Determine the [X, Y] coordinate at the center of the cell enclosing the given text.  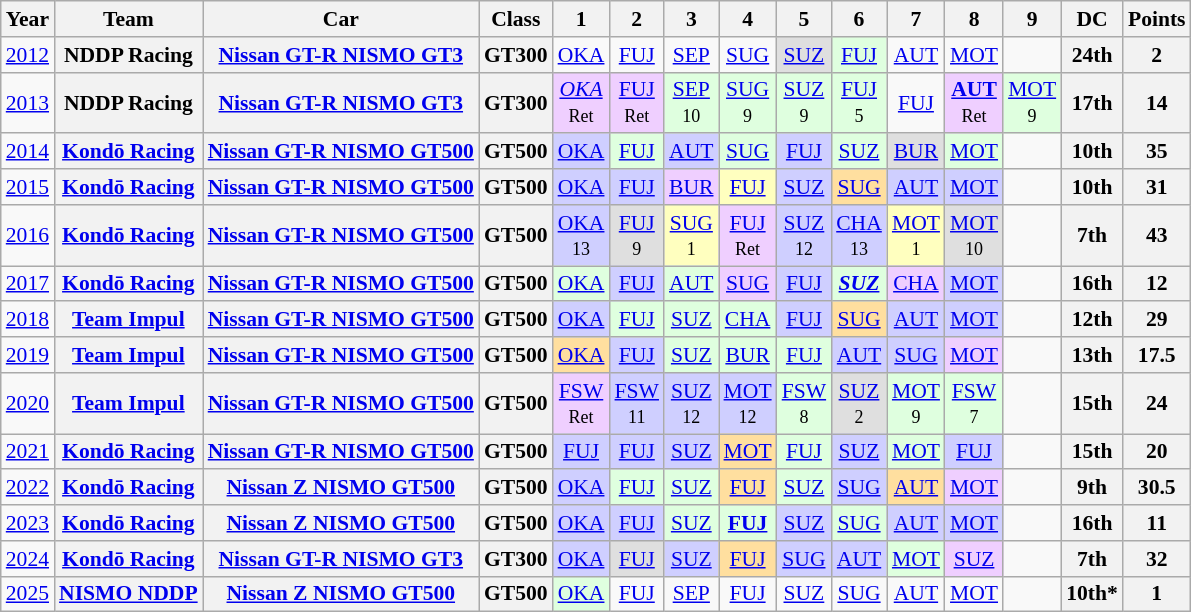
13th [1092, 355]
2025 [28, 594]
5 [804, 19]
9 [1032, 19]
FSW11 [638, 404]
17th [1092, 102]
2022 [28, 488]
31 [1157, 187]
12th [1092, 320]
6 [859, 19]
NISMO NDDP [128, 594]
SUG9 [748, 102]
2017 [28, 284]
2016 [28, 236]
30.5 [1157, 488]
24 [1157, 404]
2024 [28, 559]
SUZ9 [804, 102]
OKA13 [582, 236]
DC [1092, 19]
SEP10 [692, 102]
17.5 [1157, 355]
OKARet [582, 102]
43 [1157, 236]
2021 [28, 452]
4 [748, 19]
CHA13 [859, 236]
7 [916, 19]
8 [974, 19]
SUZ2 [859, 404]
FSW8 [804, 404]
2019 [28, 355]
Team [128, 19]
2014 [28, 152]
9th [1092, 488]
2012 [28, 55]
24th [1092, 55]
20 [1157, 452]
2015 [28, 187]
Class [516, 19]
29 [1157, 320]
FSW7 [974, 404]
14 [1157, 102]
FUJ5 [859, 102]
2013 [28, 102]
2020 [28, 404]
32 [1157, 559]
11 [1157, 523]
SUG1 [692, 236]
FUJ9 [638, 236]
3 [692, 19]
FSWRet [582, 404]
2023 [28, 523]
35 [1157, 152]
2018 [28, 320]
12 [1157, 284]
AUTRet [974, 102]
MOT12 [748, 404]
10th* [1092, 594]
MOT10 [974, 236]
Car [341, 19]
MOT1 [916, 236]
Points [1157, 19]
Year [28, 19]
